Provide the [X, Y] coordinate of the cell's center where the given text is located.  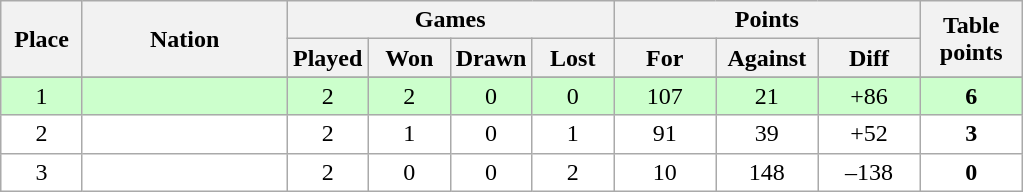
Lost [573, 58]
107 [665, 96]
Points [767, 20]
10 [665, 172]
Tablepoints [971, 39]
Place [42, 39]
–138 [869, 172]
39 [767, 134]
Won [409, 58]
Diff [869, 58]
Against [767, 58]
+52 [869, 134]
Nation [184, 39]
21 [767, 96]
Games [450, 20]
91 [665, 134]
148 [767, 172]
For [665, 58]
6 [971, 96]
Played [328, 58]
+86 [869, 96]
Drawn [491, 58]
